Determine the (X, Y) coordinate at the center of the cell enclosing the given text.  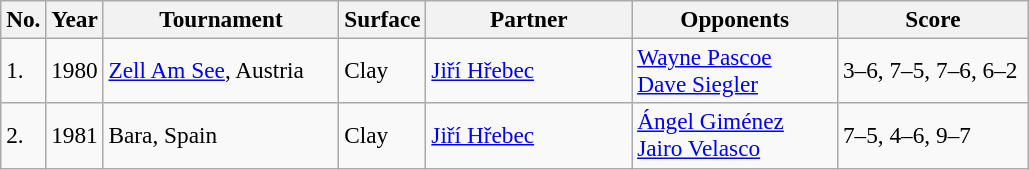
Year (74, 19)
Opponents (735, 19)
Ángel Giménez Jairo Velasco (735, 136)
1980 (74, 70)
2. (24, 136)
3–6, 7–5, 7–6, 6–2 (934, 70)
Partner (529, 19)
Surface (382, 19)
Wayne Pascoe Dave Siegler (735, 70)
Zell Am See, Austria (221, 70)
Tournament (221, 19)
No. (24, 19)
Score (934, 19)
7–5, 4–6, 9–7 (934, 136)
Bara, Spain (221, 136)
1981 (74, 136)
1. (24, 70)
